Extract the (x, y) coordinate from the center of the cell holding the provided text.  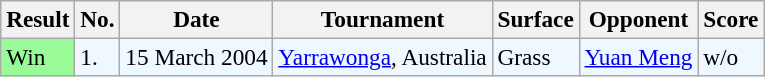
Grass (536, 57)
Score (731, 19)
Surface (536, 19)
Date (196, 19)
No. (98, 19)
Opponent (638, 19)
Win (38, 57)
Yuan Meng (638, 57)
1. (98, 57)
Result (38, 19)
Tournament (382, 19)
15 March 2004 (196, 57)
Yarrawonga, Australia (382, 57)
w/o (731, 57)
